Search for the cell housing the specified text and yield its [X, Y] center coordinate. 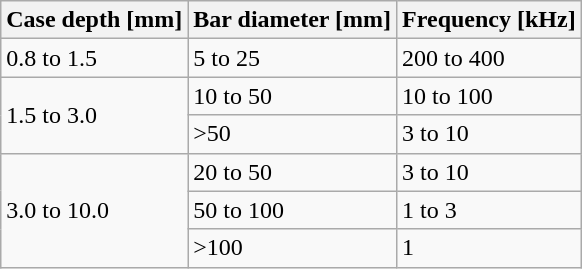
0.8 to 1.5 [94, 58]
Bar diameter [mm] [292, 20]
1 to 3 [490, 210]
>100 [292, 248]
1 [490, 248]
10 to 100 [490, 96]
200 to 400 [490, 58]
5 to 25 [292, 58]
50 to 100 [292, 210]
3.0 to 10.0 [94, 210]
1.5 to 3.0 [94, 115]
>50 [292, 134]
20 to 50 [292, 172]
Frequency [kHz] [490, 20]
10 to 50 [292, 96]
Case depth [mm] [94, 20]
